Scan for the cell matching the given text and deliver its (X, Y) coordinate at center. 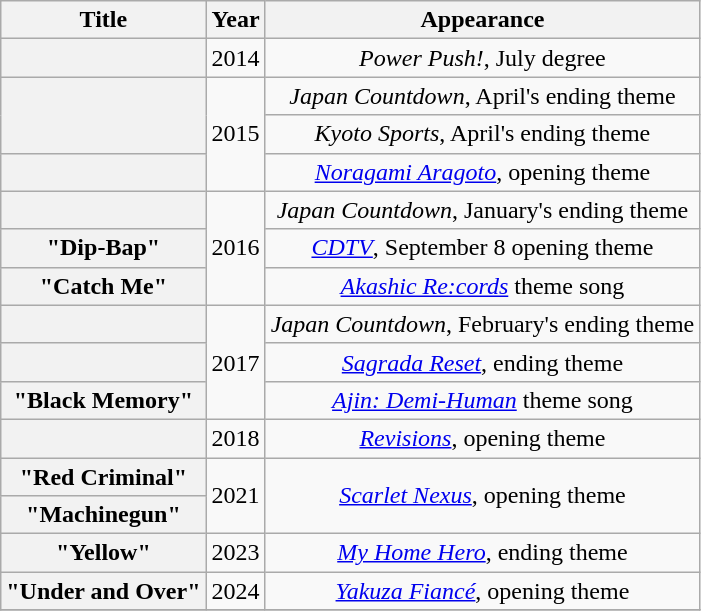
Title (104, 20)
2024 (236, 591)
"Black Memory" (104, 400)
"Red Criminal" (104, 477)
Akashic Re:cords theme song (482, 286)
"Dip-Bap" (104, 248)
2021 (236, 496)
Scarlet Nexus, opening theme (482, 496)
Appearance (482, 20)
2016 (236, 248)
"Yellow" (104, 553)
My Home Hero, ending theme (482, 553)
2018 (236, 438)
2015 (236, 134)
Japan Countdown, January's ending theme (482, 210)
Ajin: Demi-Human theme song (482, 400)
Noragami Aragoto, opening theme (482, 172)
Kyoto Sports, April's ending theme (482, 134)
Japan Countdown, February's ending theme (482, 324)
2023 (236, 553)
Revisions, opening theme (482, 438)
Power Push!, July degree (482, 58)
2017 (236, 362)
Yakuza Fiancé, opening theme (482, 591)
"Under and Over" (104, 591)
"Machinegun" (104, 515)
2014 (236, 58)
CDTV, September 8 opening theme (482, 248)
Year (236, 20)
"Catch Me" (104, 286)
Japan Countdown, April's ending theme (482, 96)
Sagrada Reset, ending theme (482, 362)
